Provide the [x, y] coordinate of the cell's center where the given text is located.  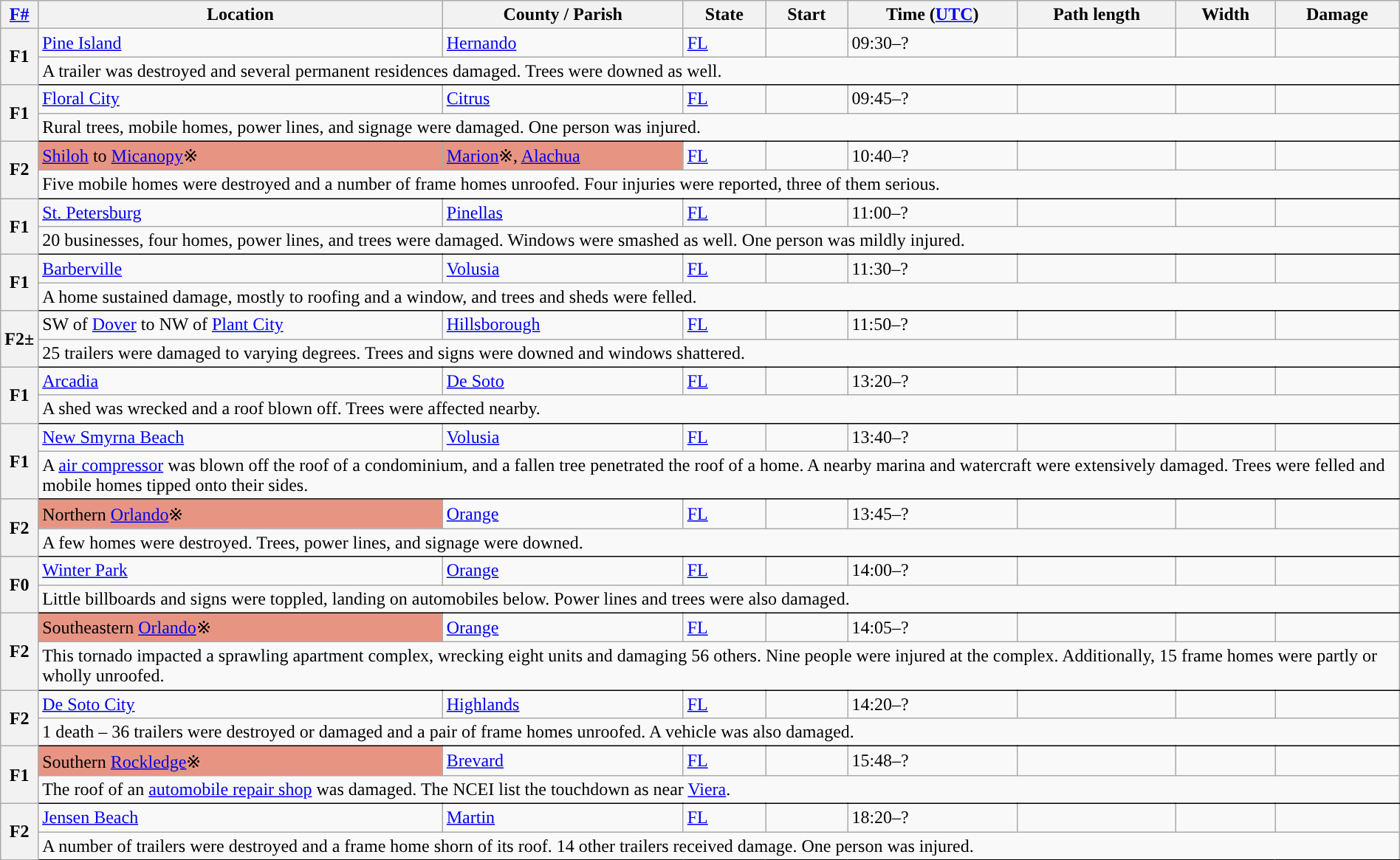
SW of Dover to NW of Plant City [241, 325]
Highlands [563, 704]
Little billboards and signs were toppled, landing on automobiles below. Power lines and trees were also damaged. [719, 599]
11:00–? [933, 213]
Marion※, Alachua [563, 156]
Shiloh to Micanopy※ [241, 156]
Time (UTC) [933, 15]
A shed was wrecked and a roof blown off. Trees were affected nearby. [719, 409]
A home sustained damage, mostly to roofing and a window, and trees and sheds were felled. [719, 297]
18:20–? [933, 817]
F0 [19, 585]
De Soto City [241, 704]
Width [1226, 15]
14:00–? [933, 571]
F# [19, 15]
Barberville [241, 269]
Location [241, 15]
State [724, 15]
De Soto [563, 381]
09:30–? [933, 43]
Brevard [563, 761]
15:48–? [933, 761]
Five mobile homes were destroyed and a number of frame homes unroofed. Four injuries were reported, three of them serious. [719, 185]
Pine Island [241, 43]
13:40–? [933, 437]
Southern Rockledge※ [241, 761]
County / Parish [563, 15]
11:50–? [933, 325]
Rural trees, mobile homes, power lines, and signage were damaged. One person was injured. [719, 127]
Citrus [563, 99]
Floral City [241, 99]
14:20–? [933, 704]
25 trailers were damaged to varying degrees. Trees and signs were downed and windows shattered. [719, 353]
20 businesses, four homes, power lines, and trees were damaged. Windows were smashed as well. One person was mildly injured. [719, 241]
St. Petersburg [241, 213]
09:45–? [933, 99]
Damage [1337, 15]
1 death – 36 trailers were destroyed or damaged and a pair of frame homes unroofed. A vehicle was also damaged. [719, 732]
10:40–? [933, 156]
Pinellas [563, 213]
11:30–? [933, 269]
13:20–? [933, 381]
Start [806, 15]
Jensen Beach [241, 817]
F2± [19, 339]
Southeastern Orlando※ [241, 627]
A trailer was destroyed and several permanent residences damaged. Trees were downed as well. [719, 71]
Hillsborough [563, 325]
The roof of an automobile repair shop was damaged. The NCEI list the touchdown as near Viera. [719, 789]
Hernando [563, 43]
Northern Orlando※ [241, 514]
14:05–? [933, 627]
Arcadia [241, 381]
New Smyrna Beach [241, 437]
A number of trailers were destroyed and a frame home shorn of its roof. 14 other trailers received damage. One person was injured. [719, 845]
Winter Park [241, 571]
13:45–? [933, 514]
Martin [563, 817]
Path length [1097, 15]
A few homes were destroyed. Trees, power lines, and signage were downed. [719, 543]
